Determine the [X, Y] coordinate at the center of the cell enclosing the given text.  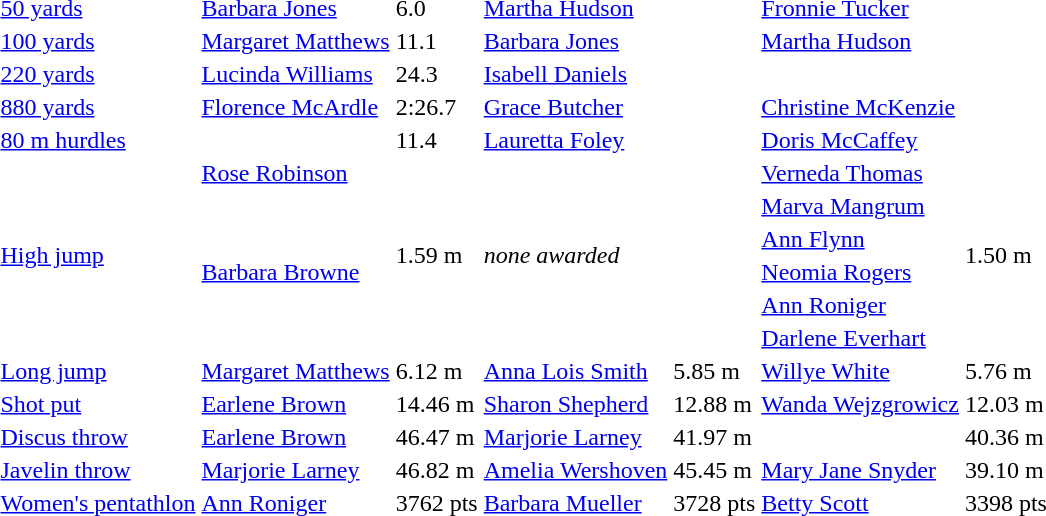
Lucinda Williams [296, 74]
Barbara Browne [296, 272]
Florence McArdle [296, 107]
Ann Roniger [860, 305]
Ann Flynn [860, 239]
1.59 m [436, 256]
Rose Robinson [296, 173]
11.4 [436, 140]
Marva Mangrum [860, 206]
Mary Jane Snyder [860, 470]
Anna Lois Smith [576, 371]
45.45 m [714, 470]
Christine McKenzie [860, 107]
41.97 m [714, 437]
Lauretta Foley [576, 140]
Neomia Rogers [860, 272]
6.12 m [436, 371]
46.47 m [436, 437]
Isabell Daniels [576, 74]
Darlene Everhart [860, 338]
Martha Hudson [860, 41]
12.88 m [714, 404]
46.82 m [436, 470]
Amelia Wershoven [576, 470]
Sharon Shepherd [576, 404]
none awarded [620, 256]
5.85 m [714, 371]
Willye White [860, 371]
24.3 [436, 74]
Barbara Jones [576, 41]
Wanda Wejzgrowicz [860, 404]
2:26.7 [436, 107]
14.46 m [436, 404]
Doris McCaffey [860, 140]
Grace Butcher [576, 107]
Verneda Thomas [860, 173]
11.1 [436, 41]
